Pinpoint the cell where the given text exists, returning its (X, Y) midpoint coordinate. 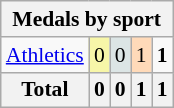
Total (45, 90)
Medals by sport (87, 19)
Athletics (45, 55)
